From the cell containing the given text, extract its center point as (X, Y) coordinate. 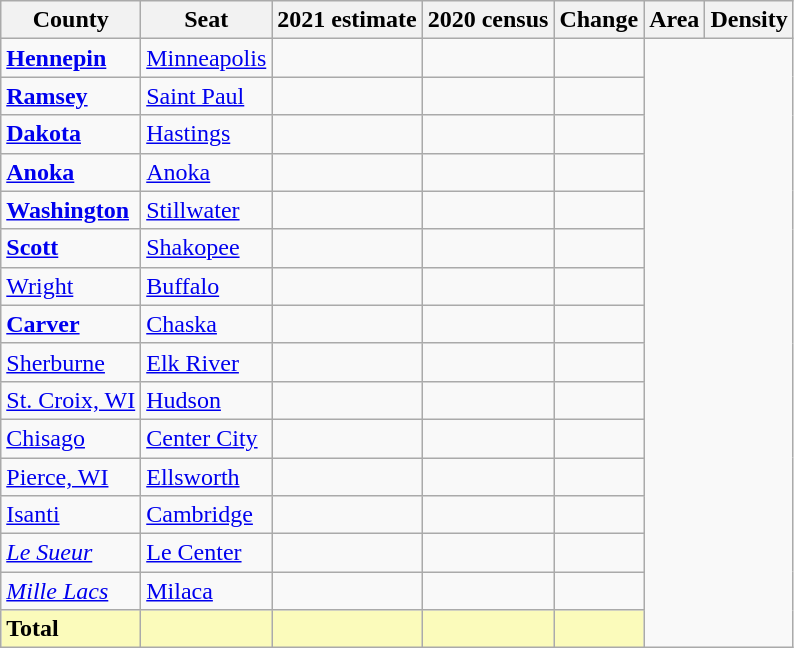
2021 estimate (347, 20)
Total (71, 629)
Isanti (71, 515)
Sherburne (71, 362)
Density (749, 20)
Hastings (206, 134)
Shakopee (206, 248)
County (71, 20)
Scott (71, 248)
Area (674, 20)
Change (599, 20)
Minneapolis (206, 58)
Dakota (71, 134)
Wright (71, 286)
Ellsworth (206, 477)
Milaca (206, 591)
Mille Lacs (71, 591)
Ramsey (71, 96)
2020 census (488, 20)
Stillwater (206, 210)
Le Center (206, 553)
Buffalo (206, 286)
Chisago (71, 438)
Cambridge (206, 515)
Le Sueur (71, 553)
Hennepin (71, 58)
Seat (206, 20)
Elk River (206, 362)
Center City (206, 438)
Saint Paul (206, 96)
Carver (71, 324)
Chaska (206, 324)
Pierce, WI (71, 477)
Washington (71, 210)
Hudson (206, 400)
St. Croix, WI (71, 400)
